Output the (x, y) coordinate of the center of the cell containing the given text.  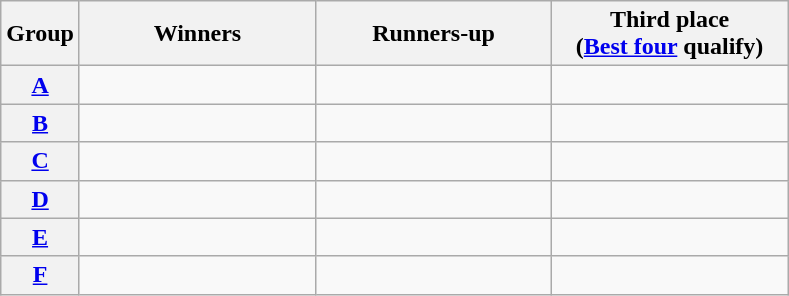
E (40, 237)
Third place(Best four qualify) (670, 34)
A (40, 85)
F (40, 275)
D (40, 199)
Winners (197, 34)
B (40, 123)
Group (40, 34)
C (40, 161)
Runners-up (433, 34)
